Find where the given text appears and provide that cell's center as (X, Y) coordinate. 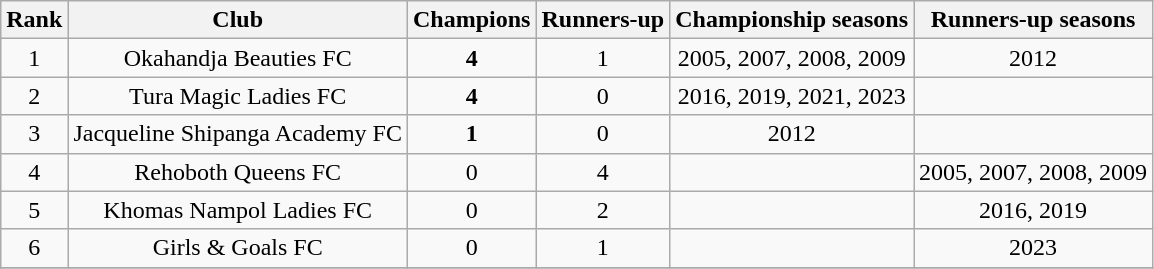
Champions (472, 20)
2023 (1034, 248)
2016, 2019, 2021, 2023 (792, 96)
3 (34, 134)
Okahandja Beauties FC (238, 58)
Tura Magic Ladies FC (238, 96)
Jacqueline Shipanga Academy FC (238, 134)
Championship seasons (792, 20)
Runners-up seasons (1034, 20)
5 (34, 210)
Runners-up (603, 20)
Khomas Nampol Ladies FC (238, 210)
Rank (34, 20)
2016, 2019 (1034, 210)
Rehoboth Queens FC (238, 172)
Club (238, 20)
6 (34, 248)
Girls & Goals FC (238, 248)
